Detect which cell encompasses the target text, then output its (x, y) center coordinate. 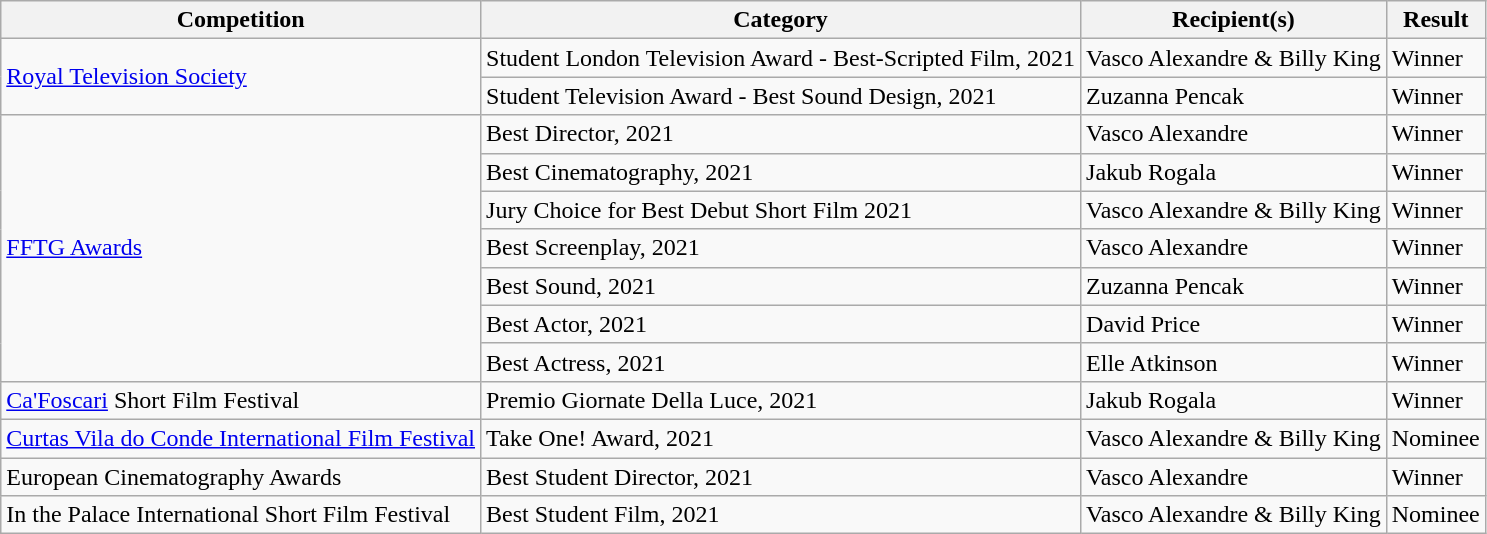
Curtas Vila do Conde International Film Festival (241, 438)
Best Student Director, 2021 (781, 477)
Jury Choice for Best Debut Short Film 2021 (781, 210)
Take One! Award, 2021 (781, 438)
Best Director, 2021 (781, 134)
Best Cinematography, 2021 (781, 172)
European Cinematography Awards (241, 477)
Ca'Foscari Short Film Festival (241, 400)
Result (1436, 20)
Best Actress, 2021 (781, 362)
FFTG Awards (241, 248)
Best Screenplay, 2021 (781, 248)
Student Television Award - Best Sound Design, 2021 (781, 96)
Best Actor, 2021 (781, 324)
Category (781, 20)
Elle Atkinson (1234, 362)
In the Palace International Short Film Festival (241, 515)
Royal Television Society (241, 77)
Competition (241, 20)
Best Student Film, 2021 (781, 515)
Student London Television Award - Best-Scripted Film, 2021 (781, 58)
Recipient(s) (1234, 20)
David Price (1234, 324)
Premio Giornate Della Luce, 2021 (781, 400)
Best Sound, 2021 (781, 286)
